Identify which cell holds the provided text, then report its (x, y) central coordinate. 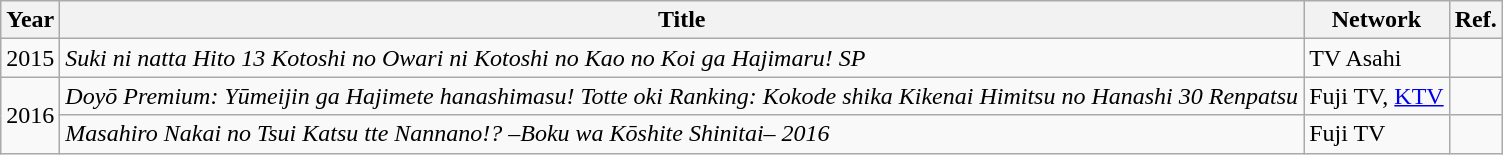
Title (682, 20)
Year (30, 20)
2015 (30, 58)
Fuji TV, KTV (1377, 96)
Fuji TV (1377, 134)
Masahiro Nakai no Tsui Katsu tte Nannano!? –Boku wa Kōshite Shinitai– 2016 (682, 134)
2016 (30, 115)
Network (1377, 20)
Suki ni natta Hito 13 Kotoshi no Owari ni Kotoshi no Kao no Koi ga Hajimaru! SP (682, 58)
Ref. (1476, 20)
TV Asahi (1377, 58)
Doyō Premium: Yūmeijin ga Hajimete hanashimasu! Totte oki Ranking: Kokode shika Kikenai Himitsu no Hanashi 30 Renpatsu (682, 96)
